For the text-containing cell, return its midpoint in (x, y) coordinate format. 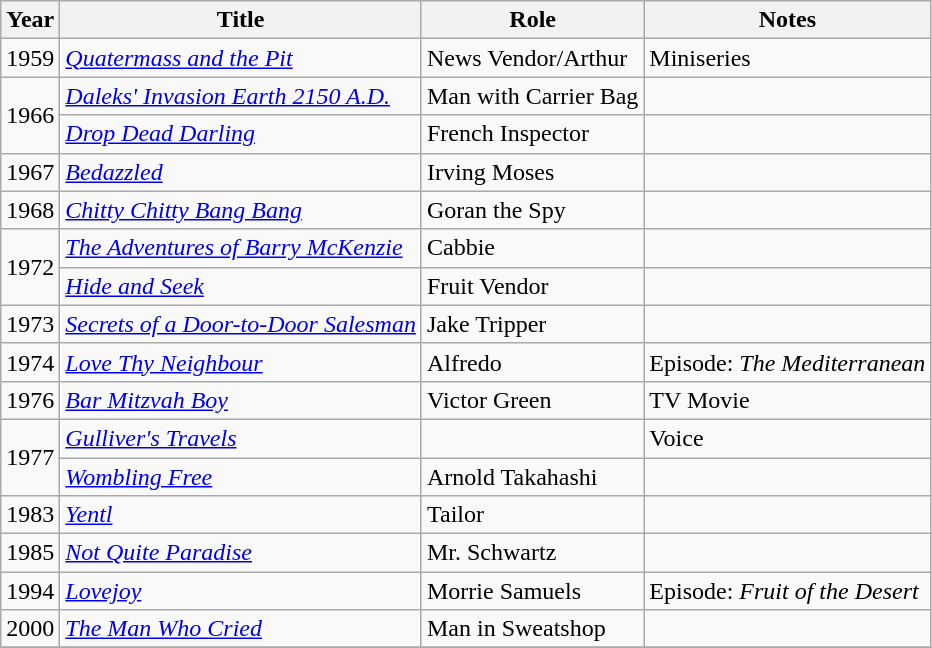
Voice (788, 438)
Daleks' Invasion Earth 2150 A.D. (241, 96)
1959 (30, 58)
Lovejoy (241, 591)
TV Movie (788, 400)
1966 (30, 115)
Wombling Free (241, 477)
1977 (30, 457)
Hide and Seek (241, 286)
1976 (30, 400)
Man in Sweatshop (532, 629)
1967 (30, 172)
Morrie Samuels (532, 591)
Drop Dead Darling (241, 134)
The Adventures of Barry McKenzie (241, 248)
Goran the Spy (532, 210)
Alfredo (532, 362)
1973 (30, 324)
1983 (30, 515)
Victor Green (532, 400)
1994 (30, 591)
News Vendor/Arthur (532, 58)
Jake Tripper (532, 324)
Miniseries (788, 58)
Cabbie (532, 248)
Episode: The Mediterranean (788, 362)
Gulliver's Travels (241, 438)
Fruit Vendor (532, 286)
Bar Mitzvah Boy (241, 400)
Yentl (241, 515)
1985 (30, 553)
Episode: Fruit of the Desert (788, 591)
Not Quite Paradise (241, 553)
Mr. Schwartz (532, 553)
2000 (30, 629)
Bedazzled (241, 172)
French Inspector (532, 134)
1968 (30, 210)
Title (241, 20)
Notes (788, 20)
Role (532, 20)
Tailor (532, 515)
1974 (30, 362)
Quatermass and the Pit (241, 58)
Irving Moses (532, 172)
Man with Carrier Bag (532, 96)
1972 (30, 267)
The Man Who Cried (241, 629)
Year (30, 20)
Love Thy Neighbour (241, 362)
Chitty Chitty Bang Bang (241, 210)
Arnold Takahashi (532, 477)
Secrets of a Door-to-Door Salesman (241, 324)
